Locate the cell with the specified text and output its [x, y] center coordinate. 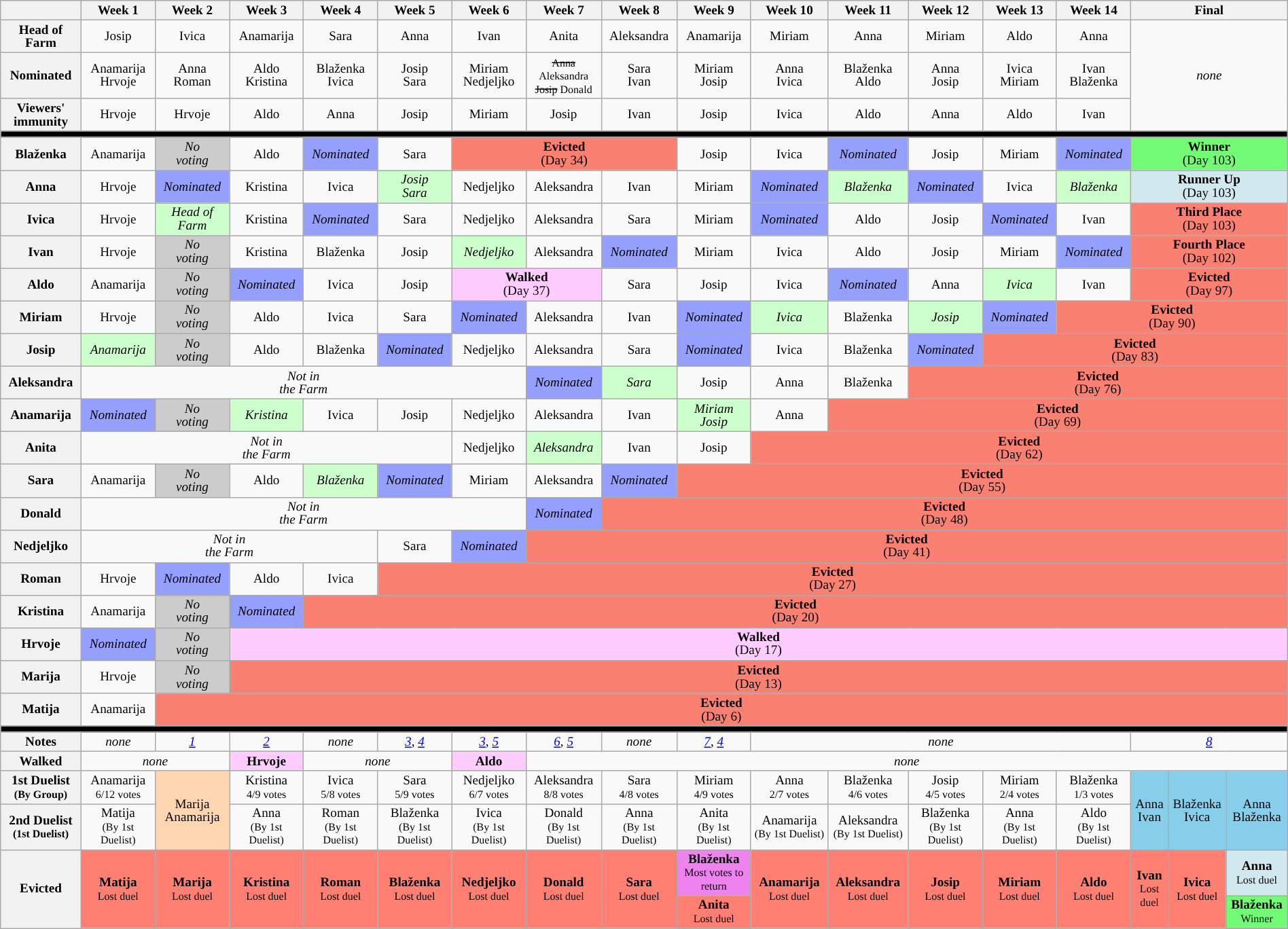
Walked(Day 17) [759, 644]
Anna 2/7 votes [789, 787]
Walked(Day 37) [526, 285]
MiriamNedjeljko [489, 75]
IvicaLost duel [1197, 889]
Anamarija6/12 votes [118, 787]
Week 9 [713, 11]
AnnaBlaženka [1257, 810]
Matija [41, 710]
Third Place(Day 103) [1209, 219]
Ivica 5/8 votes [341, 787]
Week 3 [266, 11]
AnnaLost duel [1257, 873]
Week 10 [789, 11]
NedjeljkoLost duel [489, 889]
AnnaIvan [1149, 810]
RomanLost duel [341, 889]
JosipLost duel [946, 889]
Aleksandra(By 1st Duelist) [868, 826]
Anamarija(By 1st Duelist) [789, 826]
Evicted(Day 20) [796, 611]
BlaženkaMost votes to return [713, 873]
IvanLost duel [1149, 889]
Evicted(Day 6) [721, 710]
KristinaLost duel [266, 889]
Anita(By 1st Duelist) [713, 826]
Evicted(Day 55) [982, 481]
SaraIvan [639, 75]
AleksandraLost duel [868, 889]
Marija [41, 676]
IvicaMiriam [1019, 75]
MarijaAnamarija [192, 810]
MatijaLost duel [118, 889]
1 [192, 742]
Walked [41, 762]
Week 8 [639, 11]
Evicted(Day 76) [1098, 382]
AnnaIvica [789, 75]
Final [1209, 11]
Evicted(Day 27) [833, 579]
Viewers' immunity [41, 115]
Anna AleksandraJosip Donald [564, 75]
Evicted(Day 69) [1057, 415]
Week 13 [1019, 11]
AldoLost duel [1094, 889]
AnnaJosip [946, 75]
Josip 4/5 votes [946, 787]
BlaženkaAldo [868, 75]
Head of Farm [41, 36]
Aleksandra 8/8 votes [564, 787]
7, 4 [713, 742]
Ivica(By 1st Duelist) [489, 826]
Sara 4/8 votes [639, 787]
Week 14 [1094, 11]
2 [266, 742]
Roman [41, 579]
AldoKristina [266, 75]
Miriam 2/4 votes [1019, 787]
Aldo(By 1st Duelist) [1094, 826]
AnnaRoman [192, 75]
AnamarijaHrvoje [118, 75]
3, 4 [414, 742]
Donald [41, 513]
Evicted(Day 41) [906, 546]
Week 7 [564, 11]
Evicted [41, 889]
Matija(By 1st Duelist) [118, 826]
Runner Up(Day 103) [1209, 186]
Week 12 [946, 11]
Week 6 [489, 11]
IvanBlaženka [1094, 75]
Roman(By 1st Duelist) [341, 826]
3, 5 [489, 742]
Nedjeljko 6/7 votes [489, 787]
Week 1 [118, 11]
Evicted(Day 13) [759, 676]
Miriam 4/9 votes [713, 787]
Week 11 [868, 11]
8 [1209, 742]
Week 2 [192, 11]
Week 5 [414, 11]
Fourth Place(Day 102) [1209, 252]
Kristina4/9 votes [266, 787]
DonaldLost duel [564, 889]
Evicted(Day 48) [944, 513]
2nd Duelist(1st Duelist) [41, 826]
Evicted(Day 97) [1209, 285]
Donald(By 1st Duelist) [564, 826]
Blaženka 1/3 votes [1094, 787]
Week 4 [341, 11]
Blaženka 4/6 votes [868, 787]
1st Duelist(By Group) [41, 787]
6, 5 [564, 742]
Sara 5/9 votes [414, 787]
MarijaLost duel [192, 889]
Winner(Day 103) [1209, 153]
Head ofFarm [192, 219]
MiriamLost duel [1019, 889]
Evicted(Day 83) [1134, 350]
BlaženkaLost duel [414, 889]
Evicted(Day 34) [564, 153]
AnitaLost duel [713, 912]
SaraLost duel [639, 889]
AnamarijaLost duel [789, 889]
BlaženkaWinner [1257, 912]
Evicted(Day 90) [1172, 317]
Notes [41, 742]
Evicted(Day 62) [1019, 448]
